Identify which cell holds the provided text, then report its (X, Y) central coordinate. 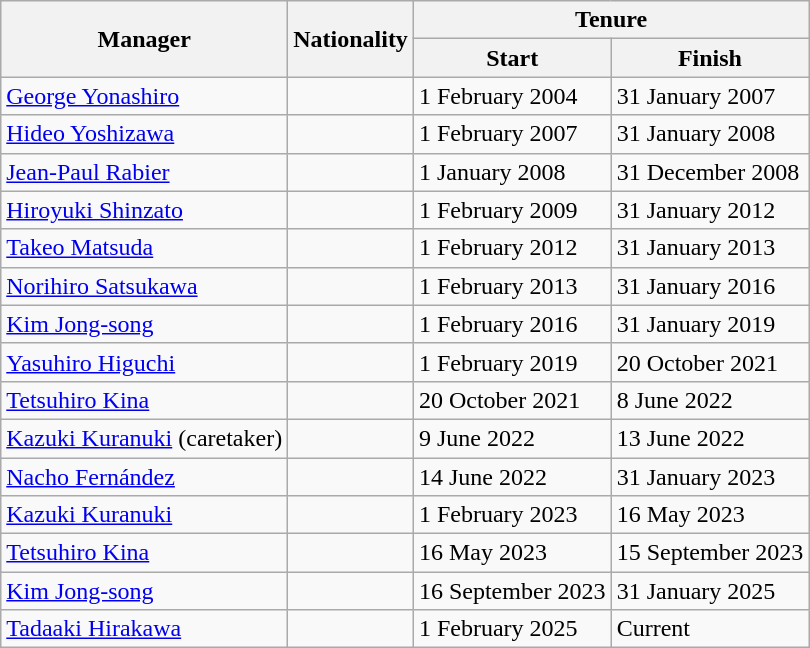
1 February 2009 (512, 210)
1 February 2023 (512, 515)
1 February 2013 (512, 286)
1 February 2012 (512, 248)
Nationality (351, 39)
9 June 2022 (512, 438)
8 June 2022 (710, 400)
Jean-Paul Rabier (144, 172)
1 February 2025 (512, 629)
1 February 2016 (512, 324)
Hideo Yoshizawa (144, 134)
Hiroyuki Shinzato (144, 210)
Current (710, 629)
31 December 2008 (710, 172)
31 January 2025 (710, 591)
15 September 2023 (710, 553)
31 January 2016 (710, 286)
Kazuki Kuranuki (caretaker) (144, 438)
Start (512, 58)
1 February 2004 (512, 96)
Tadaaki Hirakawa (144, 629)
14 June 2022 (512, 477)
31 January 2019 (710, 324)
Tenure (610, 20)
31 January 2007 (710, 96)
Manager (144, 39)
31 January 2008 (710, 134)
31 January 2013 (710, 248)
Finish (710, 58)
Takeo Matsuda (144, 248)
31 January 2012 (710, 210)
George Yonashiro (144, 96)
Nacho Fernández (144, 477)
13 June 2022 (710, 438)
31 January 2023 (710, 477)
1 February 2019 (512, 362)
Yasuhiro Higuchi (144, 362)
Kazuki Kuranuki (144, 515)
Norihiro Satsukawa (144, 286)
1 January 2008 (512, 172)
16 September 2023 (512, 591)
1 February 2007 (512, 134)
